Return [x, y] of the center of cell containing provided text 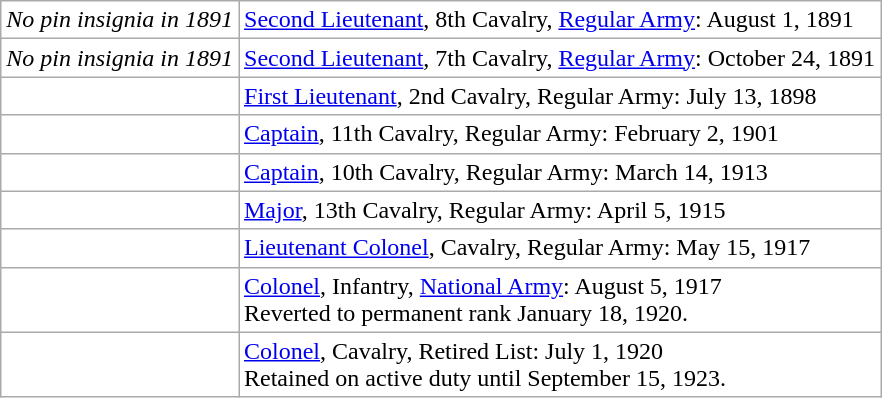
First Lieutenant, 2nd Cavalry, Regular Army: July 13, 1898 [559, 96]
Second Lieutenant, 7th Cavalry, Regular Army: October 24, 1891 [559, 58]
Colonel, Infantry, National Army: August 5, 1917 Reverted to permanent rank January 18, 1920. [559, 300]
Major, 13th Cavalry, Regular Army: April 5, 1915 [559, 210]
Captain, 11th Cavalry, Regular Army: February 2, 1901 [559, 134]
Second Lieutenant, 8th Cavalry, Regular Army: August 1, 1891 [559, 20]
Lieutenant Colonel, Cavalry, Regular Army: May 15, 1917 [559, 248]
Captain, 10th Cavalry, Regular Army: March 14, 1913 [559, 172]
Colonel, Cavalry, Retired List: July 1, 1920 Retained on active duty until September 15, 1923. [559, 364]
